Find where the given text appears and provide that cell's center as (x, y) coordinate. 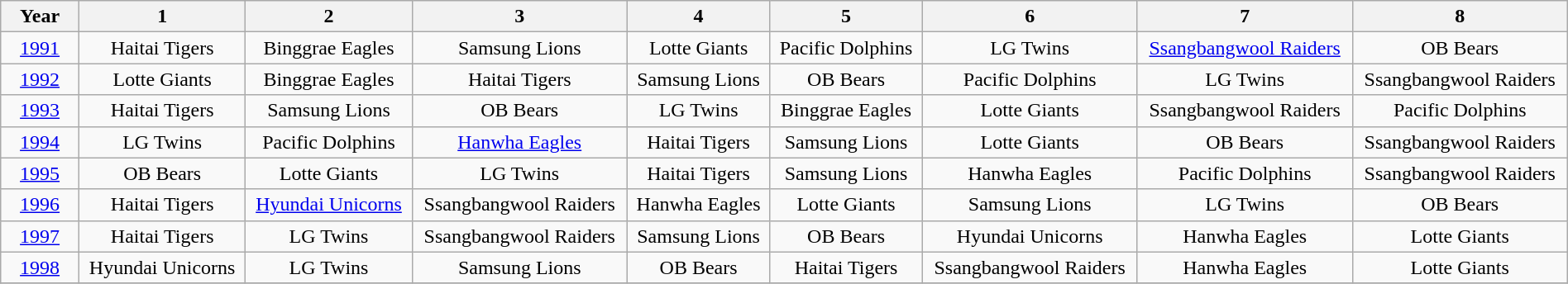
6 (1030, 17)
1992 (40, 79)
2 (329, 17)
1991 (40, 48)
1994 (40, 142)
1996 (40, 205)
8 (1460, 17)
1 (162, 17)
1998 (40, 267)
5 (846, 17)
1995 (40, 173)
3 (519, 17)
1997 (40, 236)
4 (698, 17)
1993 (40, 111)
Year (40, 17)
7 (1245, 17)
